Provide the [X, Y] coordinate of the cell's center where the given text is located.  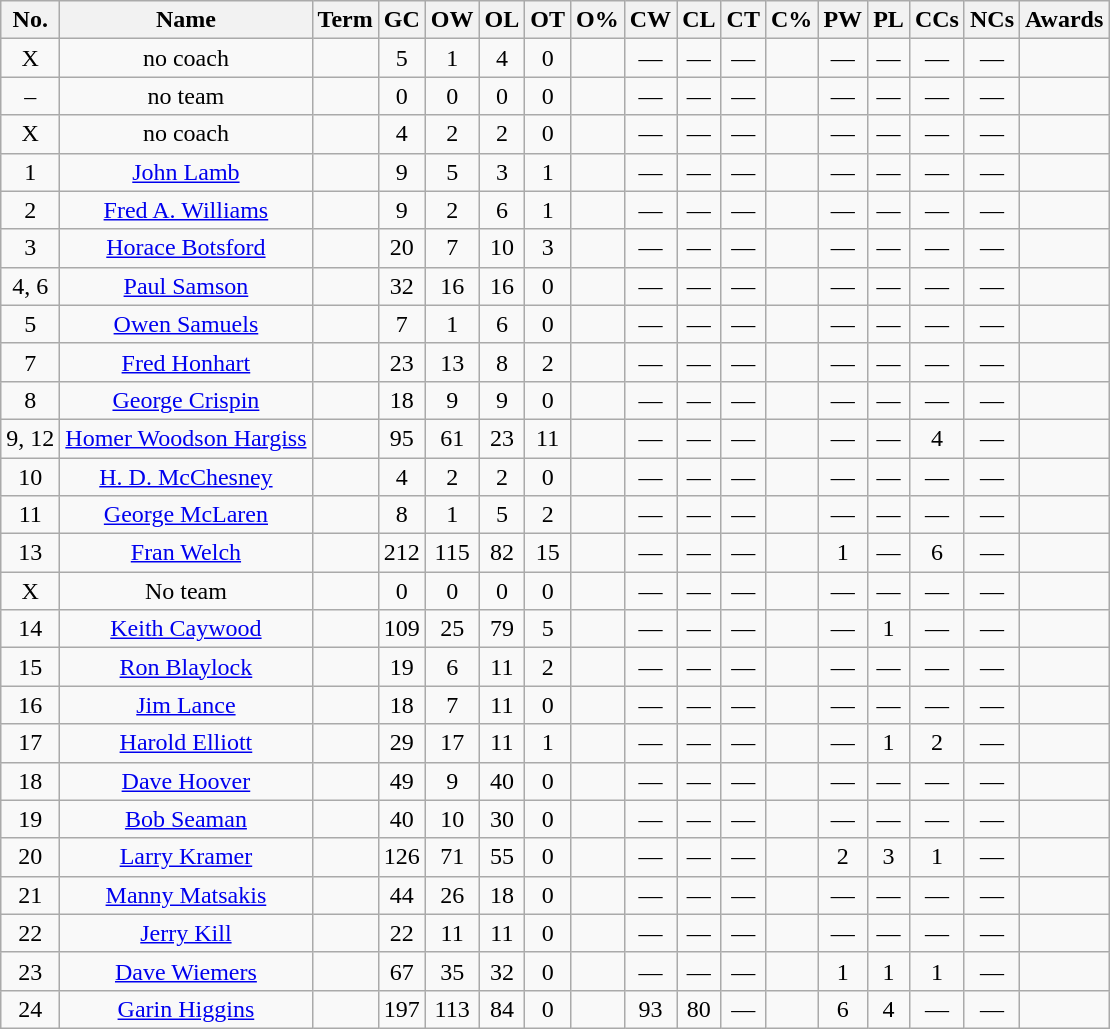
CW [650, 20]
Garin Higgins [186, 1009]
No team [186, 591]
C% [791, 20]
44 [402, 895]
Harold Elliott [186, 743]
82 [502, 553]
Name [186, 20]
Dave Wiemers [186, 971]
21 [30, 895]
115 [452, 553]
Keith Caywood [186, 629]
Fred A. Williams [186, 210]
George McLaren [186, 515]
no team [186, 96]
71 [452, 857]
30 [502, 819]
CCs [936, 20]
79 [502, 629]
PL [889, 20]
H. D. McChesney [186, 477]
Owen Samuels [186, 324]
29 [402, 743]
25 [452, 629]
Fred Honhart [186, 362]
26 [452, 895]
93 [650, 1009]
55 [502, 857]
CT [743, 20]
OW [452, 20]
49 [402, 781]
4, 6 [30, 286]
CL [699, 20]
O% [598, 20]
9, 12 [30, 438]
Homer Woodson Hargiss [186, 438]
126 [402, 857]
Fran Welch [186, 553]
Jim Lance [186, 705]
Larry Kramer [186, 857]
Dave Hoover [186, 781]
109 [402, 629]
212 [402, 553]
OL [502, 20]
35 [452, 971]
John Lamb [186, 172]
GC [402, 20]
Awards [1064, 20]
George Crispin [186, 400]
113 [452, 1009]
80 [699, 1009]
67 [402, 971]
Term [345, 20]
Manny Matsakis [186, 895]
95 [402, 438]
14 [30, 629]
– [30, 96]
24 [30, 1009]
197 [402, 1009]
Bob Seaman [186, 819]
Ron Blaylock [186, 667]
84 [502, 1009]
Jerry Kill [186, 933]
No. [30, 20]
OT [548, 20]
NCs [992, 20]
PW [843, 20]
61 [452, 438]
Paul Samson [186, 286]
Horace Botsford [186, 248]
